Find where the given text appears and provide that cell's center as (X, Y) coordinate. 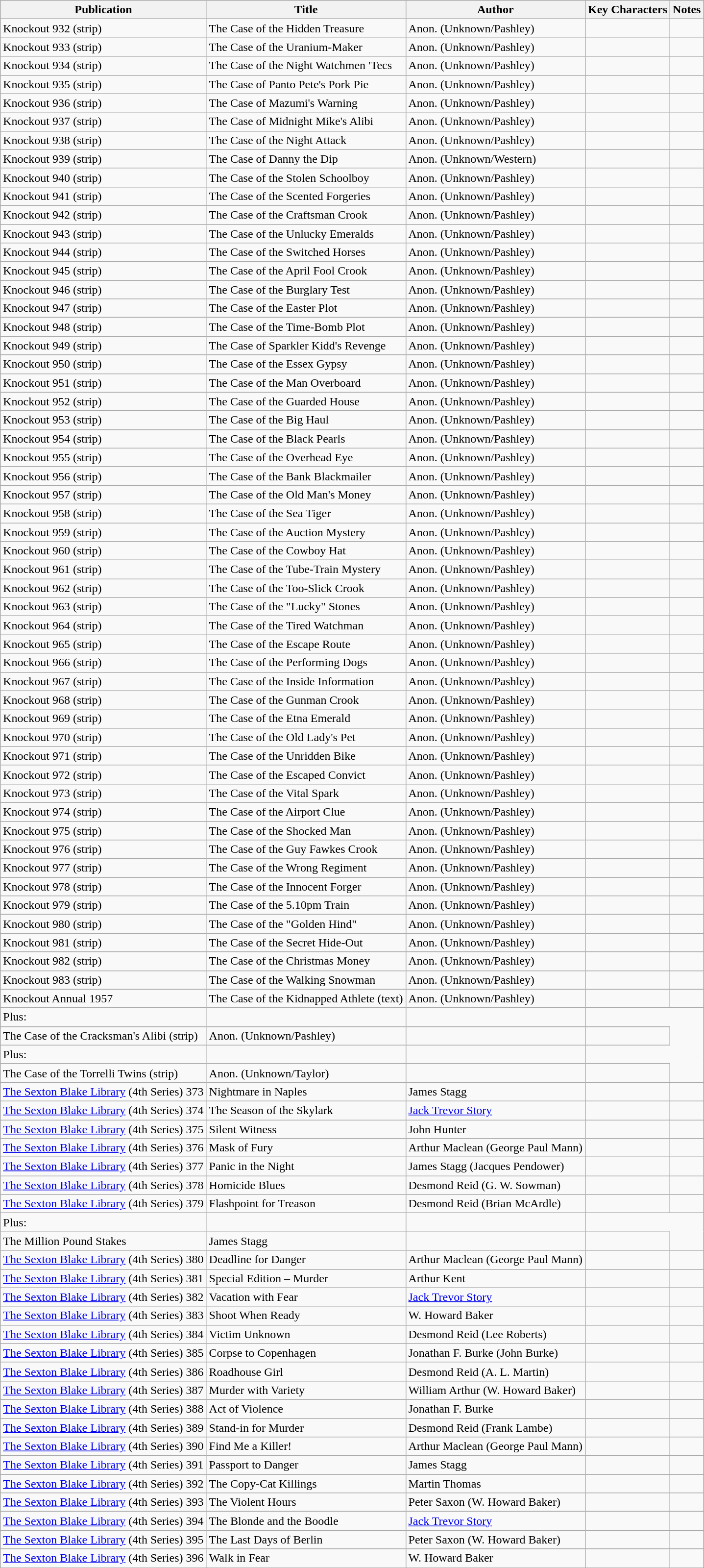
Knockout 972 (strip) (103, 774)
Knockout 934 (strip) (103, 66)
Knockout 950 (strip) (103, 364)
The Case of the Tired Watchman (306, 625)
Knockout 961 (strip) (103, 570)
Knockout 933 (strip) (103, 47)
Anon. (Unknown/Taylor) (306, 1073)
The Case of the Cracksman's Alibi (strip) (103, 1036)
The Case of the Wrong Regiment (306, 868)
The Case of the Man Overboard (306, 383)
Knockout 945 (strip) (103, 271)
Knockout 963 (strip) (103, 607)
Knockout 939 (strip) (103, 159)
The Case of the Easter Plot (306, 308)
Knockout 962 (strip) (103, 588)
The Case of the Gunman Crook (306, 700)
Knockout 965 (strip) (103, 644)
Knockout 975 (strip) (103, 831)
The Sexton Blake Library (4th Series) 382 (103, 1297)
The Case of the "Golden Hind" (306, 924)
The Violent Hours (306, 1502)
Knockout 940 (strip) (103, 177)
The Case of the Innocent Forger (306, 887)
Victim Unknown (306, 1334)
Knockout 938 (strip) (103, 140)
The Last Days of Berlin (306, 1540)
Arthur Kent (496, 1278)
Author (496, 10)
The Case of the Time-Bomb Plot (306, 327)
The Case of the Essex Gypsy (306, 364)
Notes (687, 10)
Publication (103, 10)
Knockout 976 (strip) (103, 849)
Knockout 951 (strip) (103, 383)
The Sexton Blake Library (4th Series) 383 (103, 1316)
The Sexton Blake Library (4th Series) 395 (103, 1540)
The Case of the Too-Slick Crook (306, 588)
The Case of the April Fool Crook (306, 271)
The Case of the Guy Fawkes Crook (306, 849)
Knockout 954 (strip) (103, 439)
Knockout 980 (strip) (103, 924)
The Case of Mazumi's Warning (306, 103)
Stand-in for Murder (306, 1428)
The Case of the Sea Tiger (306, 513)
Knockout 944 (strip) (103, 252)
Knockout 952 (strip) (103, 401)
Knockout 953 (strip) (103, 420)
The Case of the Old Man's Money (306, 495)
The Case of the Stolen Schoolboy (306, 177)
Jonathan F. Burke (496, 1409)
Knockout 943 (strip) (103, 234)
Passport to Danger (306, 1465)
Knockout 964 (strip) (103, 625)
The Sexton Blake Library (4th Series) 385 (103, 1353)
The Case of the Inside Information (306, 681)
The Sexton Blake Library (4th Series) 388 (103, 1409)
The Sexton Blake Library (4th Series) 386 (103, 1371)
The Sexton Blake Library (4th Series) 376 (103, 1148)
The Case of the Shocked Man (306, 831)
Knockout 969 (strip) (103, 719)
The Case of the Kidnapped Athlete (text) (306, 998)
Deadline for Danger (306, 1260)
Knockout 949 (strip) (103, 346)
The Copy-Cat Killings (306, 1484)
The Case of the Unlucky Emeralds (306, 234)
The Case of the Escaped Convict (306, 774)
The Sexton Blake Library (4th Series) 381 (103, 1278)
The Case of the Craftsman Crook (306, 215)
Knockout 941 (strip) (103, 196)
The Sexton Blake Library (4th Series) 390 (103, 1446)
Silent Witness (306, 1129)
The Case of the Christmas Money (306, 961)
Knockout 973 (strip) (103, 793)
Desmond Reid (Frank Lambe) (496, 1428)
John Hunter (496, 1129)
Knockout 970 (strip) (103, 737)
Desmond Reid (G. W. Sowman) (496, 1185)
The Case of the Secret Hide-Out (306, 943)
Knockout Annual 1957 (103, 998)
James Stagg (Jacques Pendower) (496, 1167)
The Sexton Blake Library (4th Series) 387 (103, 1390)
Knockout 981 (strip) (103, 943)
The Season of the Skylark (306, 1110)
The Sexton Blake Library (4th Series) 374 (103, 1110)
Knockout 947 (strip) (103, 308)
Knockout 960 (strip) (103, 551)
Desmond Reid (Lee Roberts) (496, 1334)
The Case of the Torrelli Twins (strip) (103, 1073)
Knockout 955 (strip) (103, 457)
Knockout 983 (strip) (103, 980)
The Case of Sparkler Kidd's Revenge (306, 346)
The Sexton Blake Library (4th Series) 394 (103, 1521)
Knockout 935 (strip) (103, 84)
The Sexton Blake Library (4th Series) 392 (103, 1484)
Corpse to Copenhagen (306, 1353)
The Case of the Unridden Bike (306, 756)
The Case of the Vital Spark (306, 793)
The Case of the Bank Blackmailer (306, 476)
Panic in the Night (306, 1167)
The Sexton Blake Library (4th Series) 373 (103, 1092)
The Sexton Blake Library (4th Series) 379 (103, 1204)
The Sexton Blake Library (4th Series) 377 (103, 1167)
The Sexton Blake Library (4th Series) 375 (103, 1129)
Shoot When Ready (306, 1316)
Knockout 968 (strip) (103, 700)
Knockout 978 (strip) (103, 887)
Find Me a Killer! (306, 1446)
Nightmare in Naples (306, 1092)
Knockout 982 (strip) (103, 961)
The Case of the Cowboy Hat (306, 551)
Title (306, 10)
Martin Thomas (496, 1484)
The Million Pound Stakes (103, 1241)
The Case of the Etna Emerald (306, 719)
The Sexton Blake Library (4th Series) 378 (103, 1185)
The Case of the Burglary Test (306, 290)
The Case of the "Lucky" Stones (306, 607)
The Case of Midnight Mike's Alibi (306, 122)
The Case of the Old Lady's Pet (306, 737)
Knockout 967 (strip) (103, 681)
Knockout 956 (strip) (103, 476)
The Sexton Blake Library (4th Series) 384 (103, 1334)
The Case of the Uranium-Maker (306, 47)
Knockout 959 (strip) (103, 532)
Knockout 937 (strip) (103, 122)
The Blonde and the Boodle (306, 1521)
Knockout 974 (strip) (103, 812)
Knockout 942 (strip) (103, 215)
Knockout 979 (strip) (103, 905)
Act of Violence (306, 1409)
The Case of the 5.10pm Train (306, 905)
The Sexton Blake Library (4th Series) 396 (103, 1558)
Vacation with Fear (306, 1297)
Knockout 957 (strip) (103, 495)
Murder with Variety (306, 1390)
The Case of the Night Watchmen 'Tecs (306, 66)
Roadhouse Girl (306, 1371)
The Case of the Overhead Eye (306, 457)
The Case of the Escape Route (306, 644)
The Sexton Blake Library (4th Series) 389 (103, 1428)
Jonathan F. Burke (John Burke) (496, 1353)
The Case of the Hidden Treasure (306, 28)
Homicide Blues (306, 1185)
Desmond Reid (A. L. Martin) (496, 1371)
The Case of the Guarded House (306, 401)
Knockout 946 (strip) (103, 290)
The Case of the Night Attack (306, 140)
The Sexton Blake Library (4th Series) 380 (103, 1260)
Knockout 977 (strip) (103, 868)
Knockout 966 (strip) (103, 663)
The Case of the Airport Clue (306, 812)
Flashpoint for Treason (306, 1204)
The Case of the Tube-Train Mystery (306, 570)
The Case of the Black Pearls (306, 439)
The Case of the Big Haul (306, 420)
Knockout 958 (strip) (103, 513)
The Case of the Auction Mystery (306, 532)
Knockout 971 (strip) (103, 756)
The Case of Danny the Dip (306, 159)
William Arthur (W. Howard Baker) (496, 1390)
The Case of the Performing Dogs (306, 663)
Knockout 936 (strip) (103, 103)
The Case of the Switched Horses (306, 252)
Special Edition – Murder (306, 1278)
The Sexton Blake Library (4th Series) 393 (103, 1502)
Walk in Fear (306, 1558)
Mask of Fury (306, 1148)
Knockout 948 (strip) (103, 327)
Anon. (Unknown/Western) (496, 159)
The Case of Panto Pete's Pork Pie (306, 84)
The Case of the Scented Forgeries (306, 196)
Desmond Reid (Brian McArdle) (496, 1204)
Key Characters (628, 10)
The Sexton Blake Library (4th Series) 391 (103, 1465)
The Case of the Walking Snowman (306, 980)
Knockout 932 (strip) (103, 28)
